Provide the (x, y) coordinate of the cell's center where the given text is located.  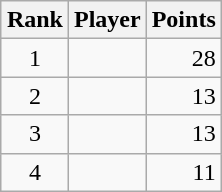
1 (34, 58)
2 (34, 96)
3 (34, 134)
Player (107, 20)
4 (34, 172)
28 (184, 58)
Rank (34, 20)
11 (184, 172)
Points (184, 20)
